Scan for the cell matching the given text and deliver its (X, Y) coordinate at center. 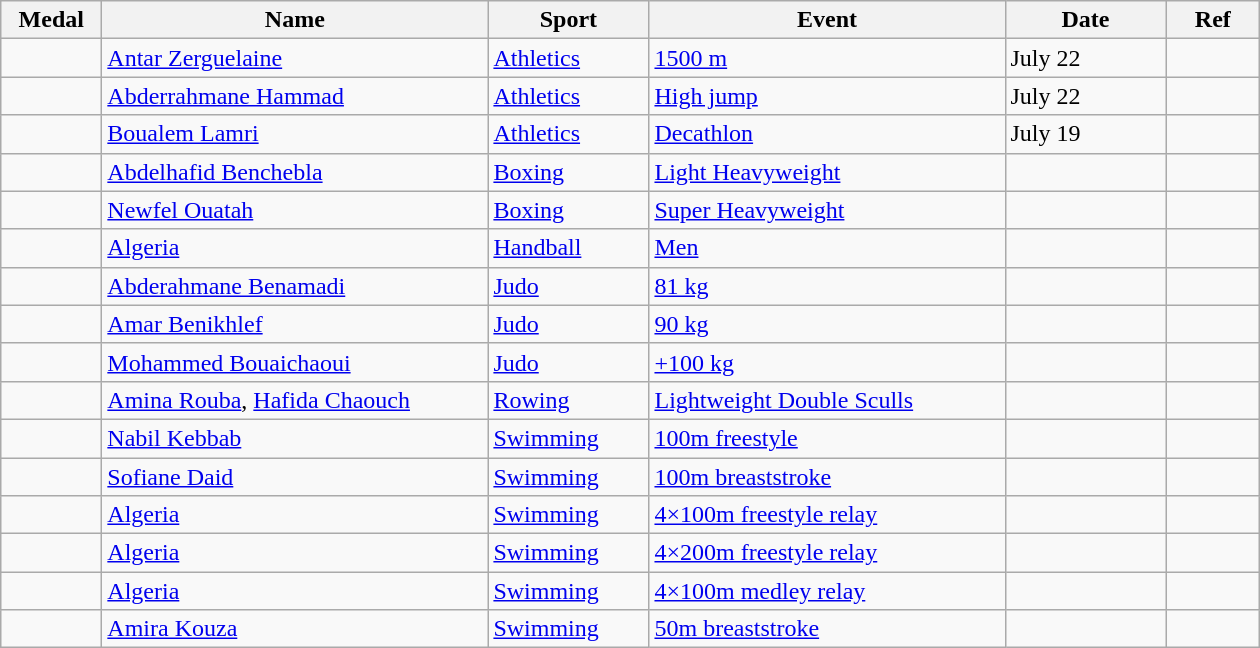
Men (827, 248)
Amina Rouba, Hafida Chaouch (295, 400)
Nabil Kebbab (295, 438)
Decathlon (827, 134)
100m breaststroke (827, 477)
Lightweight Double Sculls (827, 400)
Event (827, 20)
90 kg (827, 324)
Newfel Ouatah (295, 210)
Date (1086, 20)
4×100m medley relay (827, 591)
Amar Benikhlef (295, 324)
Sport (568, 20)
Medal (52, 20)
Abderahmane Benamadi (295, 286)
+100 kg (827, 362)
100m freestyle (827, 438)
4×100m freestyle relay (827, 515)
Light Heavyweight (827, 172)
1500 m (827, 58)
Antar Zerguelaine (295, 58)
Amira Kouza (295, 629)
Sofiane Daid (295, 477)
Boualem Lamri (295, 134)
Ref (1213, 20)
Abderrahmane Hammad (295, 96)
4×200m freestyle relay (827, 553)
Rowing (568, 400)
Mohammed Bouaichaoui (295, 362)
Handball (568, 248)
Super Heavyweight (827, 210)
50m breaststroke (827, 629)
High jump (827, 96)
81 kg (827, 286)
Name (295, 20)
Abdelhafid Benchebla (295, 172)
July 19 (1086, 134)
